Return (X, Y) of the center of cell containing provided text 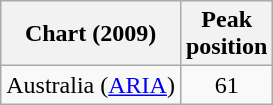
61 (226, 85)
Chart (2009) (91, 34)
Australia (ARIA) (91, 85)
Peakposition (226, 34)
